From the cell containing the given text, extract its center point as (X, Y) coordinate. 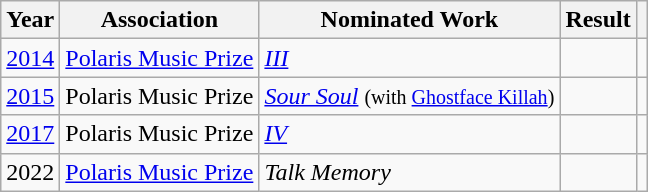
Year (30, 20)
Sour Soul (with Ghostface Killah) (410, 96)
Talk Memory (410, 172)
2017 (30, 134)
Result (598, 20)
IV (410, 134)
Association (160, 20)
2014 (30, 58)
III (410, 58)
2015 (30, 96)
2022 (30, 172)
Nominated Work (410, 20)
